For the text-containing cell, return its midpoint in [X, Y] coordinate format. 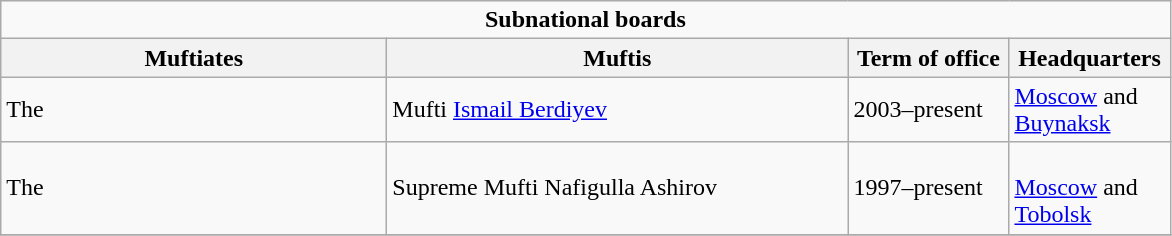
Supreme Mufti Nafigulla Ashirov [618, 188]
Headquarters [1090, 58]
2003–present [928, 110]
Mufti Ismail Berdiyev [618, 110]
Muftiates [194, 58]
Muftis [618, 58]
1997–present [928, 188]
Subnational boards [586, 20]
Term of office [928, 58]
Moscow and Tobolsk [1090, 188]
Moscow and Buynaksk [1090, 110]
